Identify which cell holds the provided text, then report its (x, y) central coordinate. 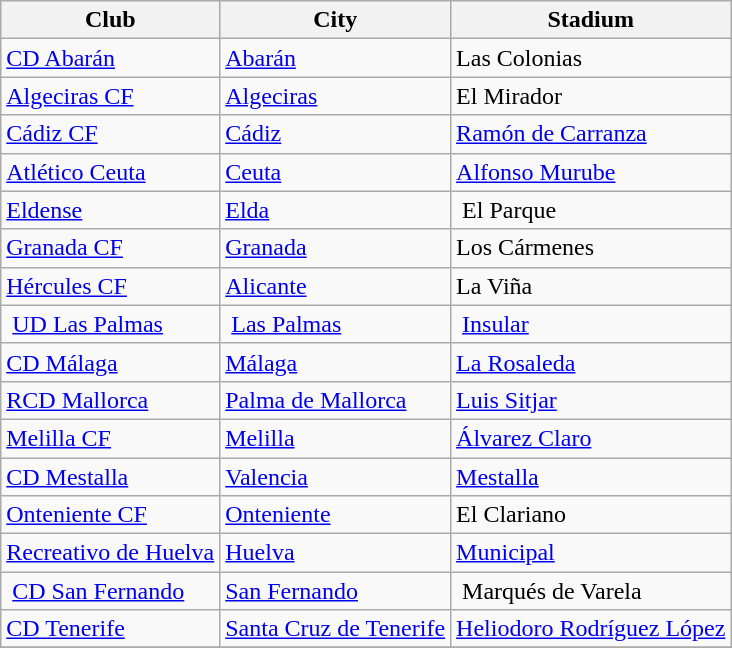
Mestalla (591, 477)
Valencia (336, 477)
Onteniente CF (110, 515)
Cádiz CF (110, 134)
RCD Mallorca (110, 400)
Málaga (336, 362)
El Parque (591, 210)
Granada (336, 248)
Palma de Mallorca (336, 400)
City (336, 20)
San Fernando (336, 591)
Insular (591, 324)
Club (110, 20)
Las Palmas (336, 324)
La Viña (591, 286)
Alicante (336, 286)
Atlético Ceuta (110, 172)
Santa Cruz de Tenerife (336, 629)
Municipal (591, 553)
Luis Sitjar (591, 400)
Stadium (591, 20)
La Rosaleda (591, 362)
CD Tenerife (110, 629)
Las Colonias (591, 58)
Abarán (336, 58)
Melilla CF (110, 438)
Marqués de Varela (591, 591)
Ceuta (336, 172)
CD San Fernando (110, 591)
Álvarez Claro (591, 438)
El Clariano (591, 515)
Eldense (110, 210)
Los Cármenes (591, 248)
Onteniente (336, 515)
Algeciras CF (110, 96)
Alfonso Murube (591, 172)
El Mirador (591, 96)
Melilla (336, 438)
Hércules CF (110, 286)
Algeciras (336, 96)
UD Las Palmas (110, 324)
CD Abarán (110, 58)
Heliodoro Rodríguez López (591, 629)
CD Mestalla (110, 477)
Huelva (336, 553)
CD Málaga (110, 362)
Cádiz (336, 134)
Recreativo de Huelva (110, 553)
Granada CF (110, 248)
Elda (336, 210)
Ramón de Carranza (591, 134)
